Output the (X, Y) coordinate of the center of the cell containing the given text.  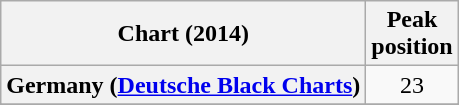
23 (412, 85)
Chart (2014) (184, 34)
Germany (Deutsche Black Charts) (184, 85)
Peakposition (412, 34)
